For the text-containing cell, return its midpoint in (x, y) coordinate format. 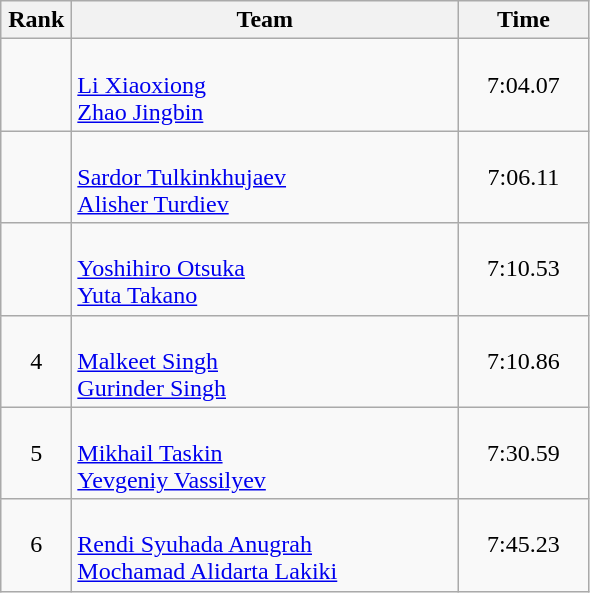
5 (36, 453)
Malkeet SinghGurinder Singh (265, 361)
Sardor TulkinkhujaevAlisher Turdiev (265, 177)
7:10.86 (524, 361)
6 (36, 545)
4 (36, 361)
Time (524, 20)
Li XiaoxiongZhao Jingbin (265, 85)
7:45.23 (524, 545)
Team (265, 20)
7:04.07 (524, 85)
Mikhail TaskinYevgeniy Vassilyev (265, 453)
7:10.53 (524, 269)
Yoshihiro OtsukaYuta Takano (265, 269)
Rank (36, 20)
7:06.11 (524, 177)
Rendi Syuhada AnugrahMochamad Alidarta Lakiki (265, 545)
7:30.59 (524, 453)
